Return [x, y] of the center of cell containing provided text 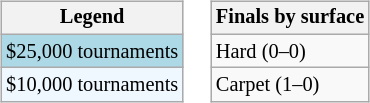
$25,000 tournaments [92, 51]
Hard (0–0) [290, 51]
Legend [92, 18]
Carpet (1–0) [290, 85]
$10,000 tournaments [92, 85]
Finals by surface [290, 18]
